Identify which cell holds the provided text, then report its [X, Y] central coordinate. 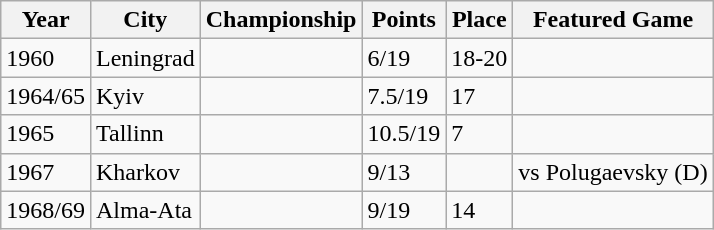
Championship [281, 20]
Leningrad [145, 58]
7.5/19 [404, 96]
Alma-Ata [145, 210]
1967 [46, 172]
vs Polugaevsky (D) [613, 172]
1964/65 [46, 96]
9/13 [404, 172]
Points [404, 20]
6/19 [404, 58]
1965 [46, 134]
Kyiv [145, 96]
Year [46, 20]
City [145, 20]
7 [480, 134]
Featured Game [613, 20]
17 [480, 96]
18-20 [480, 58]
1968/69 [46, 210]
9/19 [404, 210]
1960 [46, 58]
Place [480, 20]
14 [480, 210]
Kharkov [145, 172]
Tallinn [145, 134]
10.5/19 [404, 134]
